Extract the (X, Y) coordinate from the center of the cell holding the provided text.  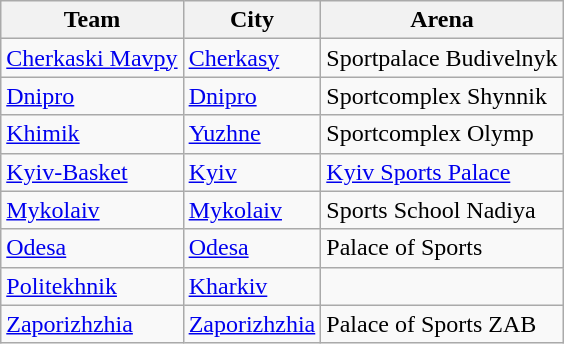
Cherkasy (252, 58)
Sportcomplex Shynnik (442, 96)
Sportcomplex Olymp (442, 134)
Kharkiv (252, 286)
Team (92, 20)
Khimik (92, 134)
Politekhnik (92, 286)
Palace of Sports ZAB (442, 324)
Sports School Nadiya (442, 210)
Sportpalace Budivelnyk (442, 58)
Kyiv Sports Palace (442, 172)
Arena (442, 20)
Kyiv-Basket (92, 172)
Cherkaski Mavpy (92, 58)
Kyiv (252, 172)
Palace of Sports (442, 248)
City (252, 20)
Yuzhne (252, 134)
